From the cell containing the given text, extract its center point as [X, Y] coordinate. 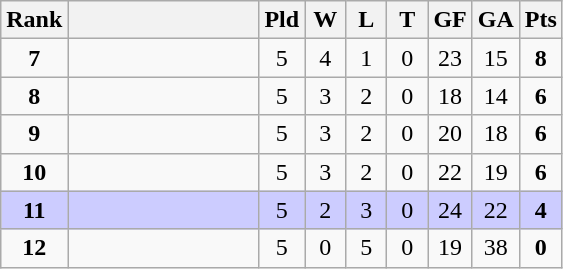
24 [450, 210]
GF [450, 20]
T [408, 20]
20 [450, 134]
9 [34, 134]
23 [450, 58]
38 [496, 248]
Pld [282, 20]
11 [34, 210]
14 [496, 96]
7 [34, 58]
L [366, 20]
GA [496, 20]
Pts [540, 20]
12 [34, 248]
W [326, 20]
15 [496, 58]
1 [366, 58]
Rank [34, 20]
10 [34, 172]
